For the text-containing cell, return its midpoint in [X, Y] coordinate format. 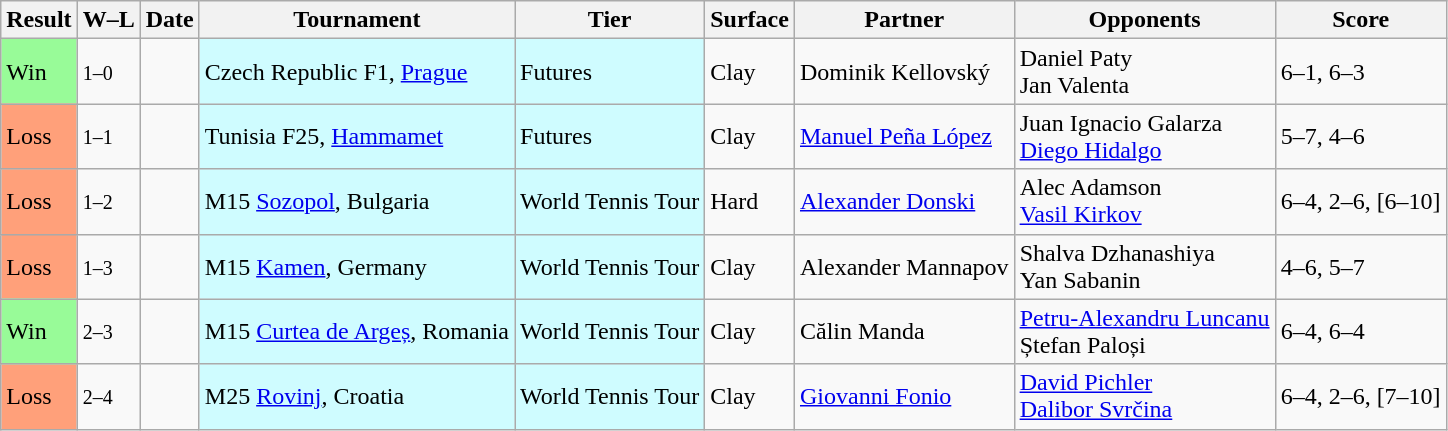
Opponents [1144, 20]
M15 Curtea de Argeș, Romania [356, 332]
1–0 [108, 72]
6–4, 2–6, [7–10] [1360, 396]
M25 Rovinj, Croatia [356, 396]
Tunisia F25, Hammamet [356, 136]
5–7, 4–6 [1360, 136]
Giovanni Fonio [904, 396]
M15 Kamen, Germany [356, 266]
2–3 [108, 332]
6–1, 6–3 [1360, 72]
Tier [610, 20]
Hard [750, 202]
Alec Adamson Vasil Kirkov [1144, 202]
Petru-Alexandru Luncanu Ștefan Paloși [1144, 332]
Daniel Paty Jan Valenta [1144, 72]
Surface [750, 20]
David Pichler Dalibor Svrčina [1144, 396]
Shalva Dzhanashiya Yan Sabanin [1144, 266]
Partner [904, 20]
2–4 [108, 396]
Călin Manda [904, 332]
1–1 [108, 136]
Czech Republic F1, Prague [356, 72]
Result [39, 20]
6–4, 6–4 [1360, 332]
Alexander Donski [904, 202]
Tournament [356, 20]
Dominik Kellovský [904, 72]
Date [170, 20]
4–6, 5–7 [1360, 266]
M15 Sozopol, Bulgaria [356, 202]
1–2 [108, 202]
1–3 [108, 266]
W–L [108, 20]
Juan Ignacio Galarza Diego Hidalgo [1144, 136]
Alexander Mannapov [904, 266]
Score [1360, 20]
Manuel Peña López [904, 136]
6–4, 2–6, [6–10] [1360, 202]
